Determine the (X, Y) coordinate at the center of the cell enclosing the given text.  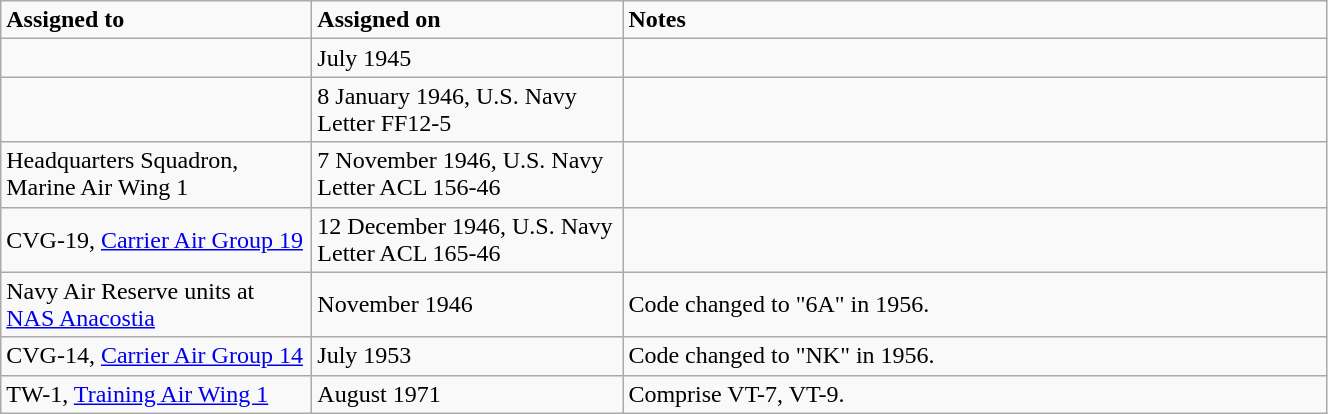
Comprise VT-7, VT-9. (975, 394)
August 1971 (468, 394)
Code changed to "NK" in 1956. (975, 356)
Assigned to (156, 20)
7 November 1946, U.S. Navy Letter ACL 156-46 (468, 174)
TW-1, Training Air Wing 1 (156, 394)
Headquarters Squadron, Marine Air Wing 1 (156, 174)
July 1945 (468, 58)
Navy Air Reserve units at NAS Anacostia (156, 304)
8 January 1946, U.S. Navy Letter FF12-5 (468, 110)
Assigned on (468, 20)
12 December 1946, U.S. Navy Letter ACL 165-46 (468, 240)
Code changed to "6A" in 1956. (975, 304)
CVG-19, Carrier Air Group 19 (156, 240)
Notes (975, 20)
November 1946 (468, 304)
CVG-14, Carrier Air Group 14 (156, 356)
July 1953 (468, 356)
